Pinpoint the cell where the given text exists, returning its (x, y) midpoint coordinate. 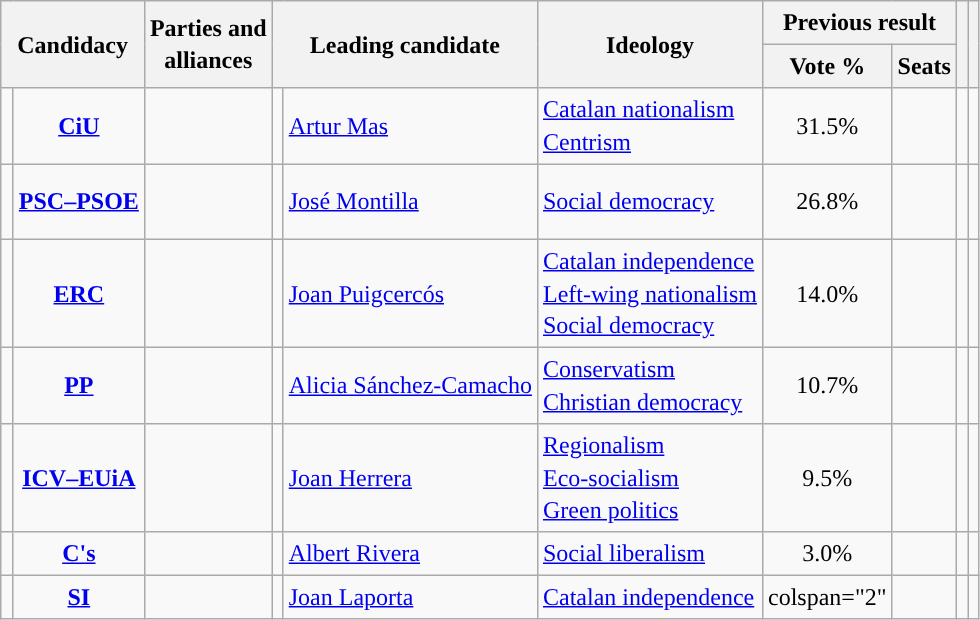
9.5% (828, 477)
31.5% (828, 126)
Alicia Sánchez-Camacho (410, 386)
RegionalismEco-socialismGreen politics (650, 477)
Catalan independenceLeft-wing nationalismSocial democracy (650, 293)
PP (78, 386)
Catalan nationalismCentrism (650, 126)
Vote % (828, 66)
Catalan independence (650, 596)
SI (78, 596)
Joan Puigcercós (410, 293)
Albert Rivera (410, 554)
Seats (924, 66)
Artur Mas (410, 126)
Social liberalism (650, 554)
ICV–EUiA (78, 477)
ConservatismChristian democracy (650, 386)
colspan="2" (828, 596)
26.8% (828, 202)
Parties andalliances (208, 44)
CiU (78, 126)
C's (78, 554)
ERC (78, 293)
PSC–PSOE (78, 202)
Joan Laporta (410, 596)
Previous result (860, 22)
3.0% (828, 554)
Leading candidate (404, 44)
Joan Herrera (410, 477)
14.0% (828, 293)
Social democracy (650, 202)
Candidacy (73, 44)
José Montilla (410, 202)
Ideology (650, 44)
10.7% (828, 386)
